Return [X, Y] of the center of cell containing provided text 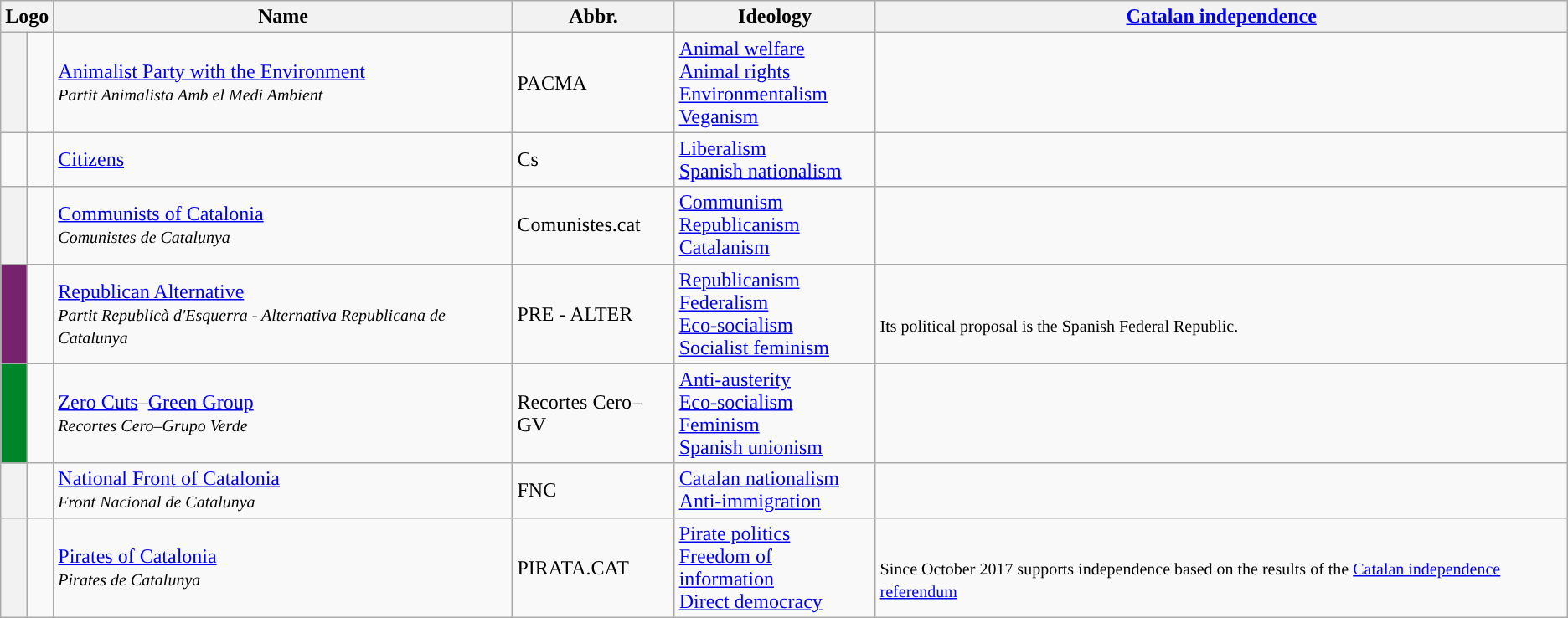
Catalan independence [1221, 17]
Comunistes.cat [593, 225]
Anti-austerityEco-socialismFeminismSpanish unionism [775, 414]
RepublicanismFederalismEco-socialismSocialist feminism [775, 313]
Ideology [775, 17]
Name [283, 17]
Logo [27, 17]
Republican AlternativePartit Republicà d'Esquerra - Alternativa Republicana de Catalunya [283, 313]
Abbr. [593, 17]
National Front of CataloniaFront Nacional de Catalunya [283, 491]
CommunismRepublicanismCatalanism [775, 225]
FNC [593, 491]
Pirate politicsFreedom of informationDirect democracy [775, 568]
Its political proposal is the Spanish Federal Republic. [1221, 313]
Since October 2017 supports independence based on the results of the Catalan independence referendum [1221, 568]
Catalan nationalismAnti-immigration [775, 491]
Recortes Cero–GV [593, 414]
Animal welfareAnimal rightsEnvironmentalismVeganism [775, 82]
Zero Cuts–Green GroupRecortes Cero–Grupo Verde [283, 414]
Pirates of CataloniaPirates de Catalunya [283, 568]
LiberalismSpanish nationalism [775, 159]
Cs [593, 159]
PRE - ALTER [593, 313]
PACMA [593, 82]
PIRATA.CAT [593, 568]
Citizens [283, 159]
Communists of CataloniaComunistes de Catalunya [283, 225]
Animalist Party with the EnvironmentPartit Animalista Amb el Medi Ambient [283, 82]
